Locate the cell with the specified text and output its [x, y] center coordinate. 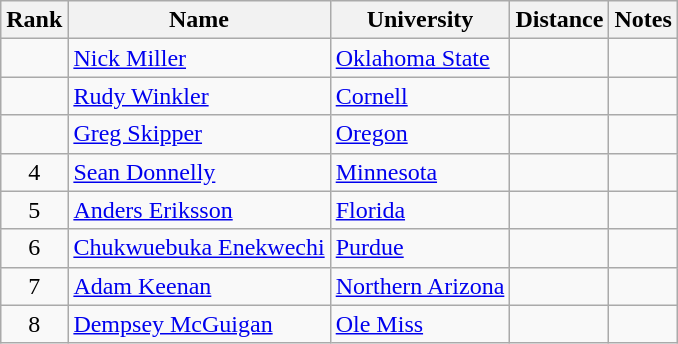
Minnesota [420, 172]
Name [199, 20]
University [420, 20]
Rudy Winkler [199, 96]
Dempsey McGuigan [199, 324]
Cornell [420, 96]
4 [34, 172]
Sean Donnelly [199, 172]
Oregon [420, 134]
Chukwuebuka Enekwechi [199, 248]
Florida [420, 210]
Northern Arizona [420, 286]
8 [34, 324]
5 [34, 210]
Purdue [420, 248]
Oklahoma State [420, 58]
7 [34, 286]
Rank [34, 20]
Adam Keenan [199, 286]
Distance [560, 20]
Ole Miss [420, 324]
Nick Miller [199, 58]
Anders Eriksson [199, 210]
Greg Skipper [199, 134]
Notes [643, 20]
6 [34, 248]
